For the text-containing cell, return its midpoint in (x, y) coordinate format. 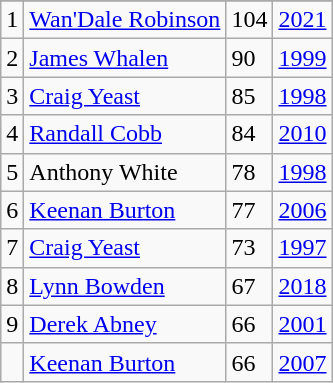
5 (12, 172)
73 (250, 248)
James Whalen (125, 58)
2001 (302, 324)
1999 (302, 58)
Randall Cobb (125, 134)
Derek Abney (125, 324)
4 (12, 134)
Anthony White (125, 172)
6 (12, 210)
104 (250, 20)
78 (250, 172)
90 (250, 58)
2 (12, 58)
7 (12, 248)
77 (250, 210)
2021 (302, 20)
85 (250, 96)
8 (12, 286)
9 (12, 324)
2010 (302, 134)
3 (12, 96)
2018 (302, 286)
1 (12, 20)
84 (250, 134)
2006 (302, 210)
2007 (302, 362)
Lynn Bowden (125, 286)
1997 (302, 248)
67 (250, 286)
Wan'Dale Robinson (125, 20)
